Return the (X, Y) coordinate for the center point of the cell that contains the specified text.  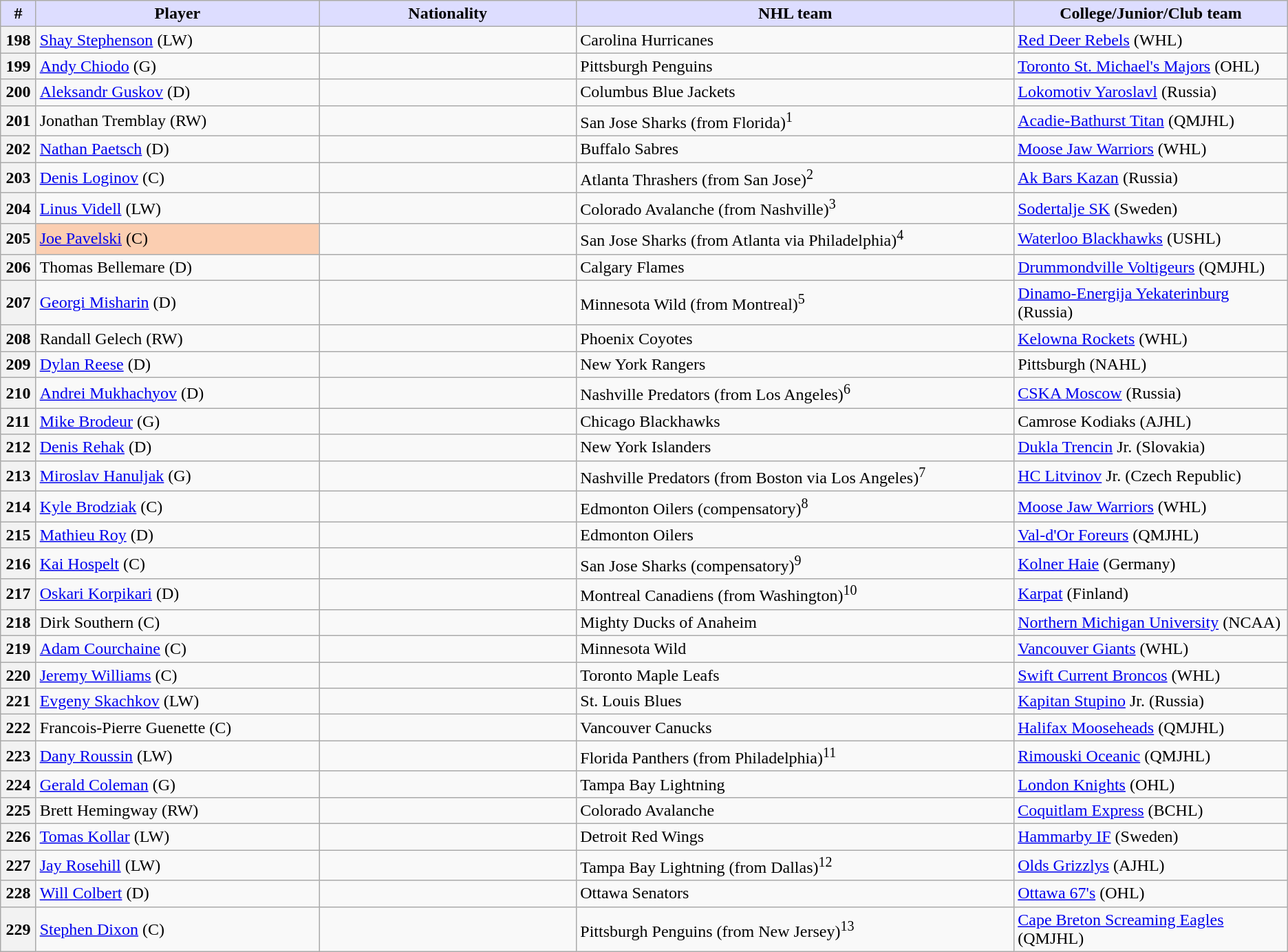
207 (18, 303)
Ak Bars Kazan (Russia) (1151, 178)
Aleksandr Guskov (D) (178, 92)
Randall Gelech (RW) (178, 338)
Shay Stephenson (LW) (178, 40)
Lokomotiv Yaroslavl (Russia) (1151, 92)
Ottawa Senators (795, 893)
Evgeny Skachkov (LW) (178, 701)
Sodertalje SK (Sweden) (1151, 208)
227 (18, 866)
203 (18, 178)
Jay Rosehill (LW) (178, 866)
Columbus Blue Jackets (795, 92)
Carolina Hurricanes (795, 40)
Olds Grizzlys (AJHL) (1151, 866)
Nathan Paetsch (D) (178, 149)
St. Louis Blues (795, 701)
Linus Videll (LW) (178, 208)
Jonathan Tremblay (RW) (178, 121)
216 (18, 563)
200 (18, 92)
Halifax Mooseheads (QMJHL) (1151, 728)
204 (18, 208)
Will Colbert (D) (178, 893)
199 (18, 66)
229 (18, 929)
Chicago Blackhawks (795, 421)
Pittsburgh Penguins (795, 66)
Toronto St. Michael's Majors (OHL) (1151, 66)
Pittsburgh Penguins (from New Jersey)13 (795, 929)
212 (18, 447)
Andrei Mukhachyov (D) (178, 394)
Calgary Flames (795, 267)
Miroslav Hanuljak (G) (178, 476)
Northern Michigan University (NCAA) (1151, 622)
211 (18, 421)
Kolner Haie (Germany) (1151, 563)
215 (18, 535)
Mighty Ducks of Anaheim (795, 622)
Florida Panthers (from Philadelphia)11 (795, 756)
Kai Hospelt (C) (178, 563)
Dinamo-Energija Yekaterinburg (Russia) (1151, 303)
HC Litvinov Jr. (Czech Republic) (1151, 476)
Val-d'Or Foreurs (QMJHL) (1151, 535)
202 (18, 149)
Edmonton Oilers (795, 535)
222 (18, 728)
210 (18, 394)
Tampa Bay Lightning (from Dallas)12 (795, 866)
Kyle Brodziak (C) (178, 507)
Minnesota Wild (from Montreal)5 (795, 303)
Swift Current Broncos (WHL) (1151, 675)
Kelowna Rockets (WHL) (1151, 338)
214 (18, 507)
Toronto Maple Leafs (795, 675)
San Jose Sharks (compensatory)9 (795, 563)
Georgi Misharin (D) (178, 303)
206 (18, 267)
Camrose Kodiaks (AJHL) (1151, 421)
201 (18, 121)
New York Rangers (795, 364)
New York Islanders (795, 447)
221 (18, 701)
Phoenix Coyotes (795, 338)
Jeremy Williams (C) (178, 675)
224 (18, 784)
NHL team (795, 14)
Brett Hemingway (RW) (178, 810)
Mathieu Roy (D) (178, 535)
London Knights (OHL) (1151, 784)
Nashville Predators (from Los Angeles)6 (795, 394)
Detroit Red Wings (795, 836)
Dukla Trencin Jr. (Slovakia) (1151, 447)
Dirk Southern (C) (178, 622)
Mike Brodeur (G) (178, 421)
Rimouski Oceanic (QMJHL) (1151, 756)
Andy Chiodo (G) (178, 66)
Francois-Pierre Guenette (C) (178, 728)
Tomas Kollar (LW) (178, 836)
Denis Rehak (D) (178, 447)
Thomas Bellemare (D) (178, 267)
Cape Breton Screaming Eagles (QMJHL) (1151, 929)
223 (18, 756)
228 (18, 893)
208 (18, 338)
Ottawa 67's (OHL) (1151, 893)
Joe Pavelski (C) (178, 240)
Hammarby IF (Sweden) (1151, 836)
Buffalo Sabres (795, 149)
Vancouver Giants (WHL) (1151, 649)
Acadie-Bathurst Titan (QMJHL) (1151, 121)
219 (18, 649)
Tampa Bay Lightning (795, 784)
217 (18, 595)
Edmonton Oilers (compensatory)8 (795, 507)
Denis Loginov (C) (178, 178)
Minnesota Wild (795, 649)
205 (18, 240)
San Jose Sharks (from Florida)1 (795, 121)
Player (178, 14)
Coquitlam Express (BCHL) (1151, 810)
Kapitan Stupino Jr. (Russia) (1151, 701)
Pittsburgh (NAHL) (1151, 364)
Dylan Reese (D) (178, 364)
Adam Courchaine (C) (178, 649)
Oskari Korpikari (D) (178, 595)
Stephen Dixon (C) (178, 929)
198 (18, 40)
# (18, 14)
218 (18, 622)
Nationality (448, 14)
San Jose Sharks (from Atlanta via Philadelphia)4 (795, 240)
226 (18, 836)
Red Deer Rebels (WHL) (1151, 40)
Colorado Avalanche (795, 810)
Vancouver Canucks (795, 728)
Nashville Predators (from Boston via Los Angeles)7 (795, 476)
Waterloo Blackhawks (USHL) (1151, 240)
Karpat (Finland) (1151, 595)
Dany Roussin (LW) (178, 756)
Gerald Coleman (G) (178, 784)
213 (18, 476)
Montreal Canadiens (from Washington)10 (795, 595)
220 (18, 675)
225 (18, 810)
Atlanta Thrashers (from San Jose)2 (795, 178)
Colorado Avalanche (from Nashville)3 (795, 208)
CSKA Moscow (Russia) (1151, 394)
Drummondville Voltigeurs (QMJHL) (1151, 267)
209 (18, 364)
College/Junior/Club team (1151, 14)
